Pinpoint the cell where the given text exists, returning its (X, Y) midpoint coordinate. 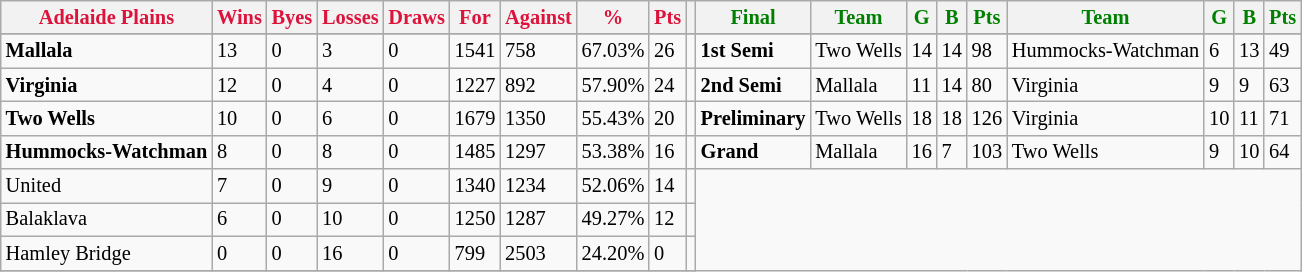
1250 (475, 219)
64 (1282, 152)
Against (538, 17)
63 (1282, 85)
Adelaide Plains (106, 17)
3 (350, 51)
49.27% (614, 219)
1234 (538, 186)
1340 (475, 186)
Wins (240, 17)
1541 (475, 51)
24.20% (614, 253)
67.03% (614, 51)
103 (987, 152)
1679 (475, 118)
20 (668, 118)
1st Semi (754, 51)
1297 (538, 152)
49 (1282, 51)
4 (350, 85)
Losses (350, 17)
Draws (416, 17)
126 (987, 118)
53.38% (614, 152)
799 (475, 253)
Hamley Bridge (106, 253)
1485 (475, 152)
98 (987, 51)
80 (987, 85)
1227 (475, 85)
1287 (538, 219)
Balaklava (106, 219)
Preliminary (754, 118)
Final (754, 17)
26 (668, 51)
1350 (538, 118)
892 (538, 85)
2503 (538, 253)
For (475, 17)
55.43% (614, 118)
Grand (754, 152)
Byes (292, 17)
United (106, 186)
52.06% (614, 186)
758 (538, 51)
71 (1282, 118)
57.90% (614, 85)
% (614, 17)
2nd Semi (754, 85)
24 (668, 85)
